Detect which cell encompasses the target text, then output its [x, y] center coordinate. 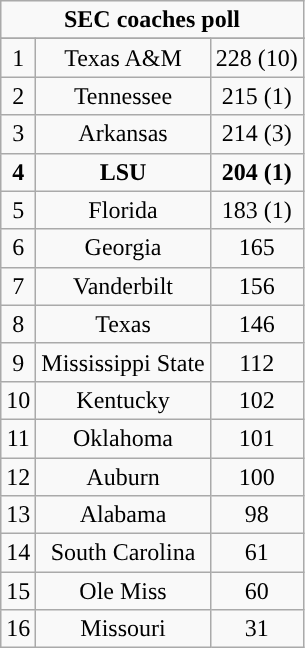
60 [256, 591]
101 [256, 438]
9 [18, 362]
Florida [123, 210]
Missouri [123, 629]
165 [256, 248]
146 [256, 324]
7 [18, 286]
4 [18, 172]
11 [18, 438]
61 [256, 553]
16 [18, 629]
Georgia [123, 248]
2 [18, 96]
Oklahoma [123, 438]
98 [256, 515]
Alabama [123, 515]
10 [18, 400]
31 [256, 629]
112 [256, 362]
13 [18, 515]
215 (1) [256, 96]
204 (1) [256, 172]
South Carolina [123, 553]
156 [256, 286]
100 [256, 477]
14 [18, 553]
102 [256, 400]
LSU [123, 172]
8 [18, 324]
3 [18, 134]
SEC coaches poll [152, 20]
Texas [123, 324]
12 [18, 477]
Kentucky [123, 400]
Ole Miss [123, 591]
Auburn [123, 477]
Texas A&M [123, 58]
214 (3) [256, 134]
15 [18, 591]
1 [18, 58]
5 [18, 210]
228 (10) [256, 58]
Vanderbilt [123, 286]
6 [18, 248]
Tennessee [123, 96]
Arkansas [123, 134]
Mississippi State [123, 362]
183 (1) [256, 210]
